Find where the given text appears and provide that cell's center as [X, Y] coordinate. 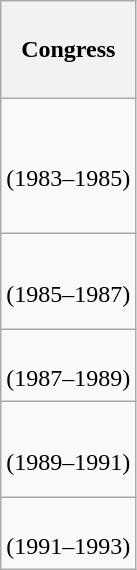
Congress [68, 50]
(1985–1987) [68, 281]
(1991–1993) [68, 533]
(1987–1989) [68, 365]
(1989–1991) [68, 449]
(1983–1985) [68, 166]
